Return (x, y) of the center of cell containing provided text 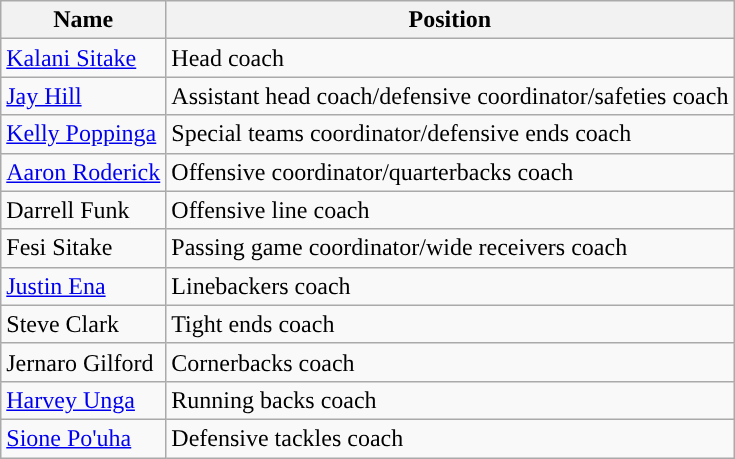
Offensive coordinator/quarterbacks coach (450, 172)
Special teams coordinator/defensive ends coach (450, 134)
Linebackers coach (450, 286)
Passing game coordinator/wide receivers coach (450, 248)
Position (450, 20)
Name (84, 20)
Cornerbacks coach (450, 362)
Sione Po'uha (84, 438)
Jay Hill (84, 96)
Kalani Sitake (84, 58)
Justin Ena (84, 286)
Darrell Funk (84, 210)
Assistant head coach/defensive coordinator/safeties coach (450, 96)
Fesi Sitake (84, 248)
Defensive tackles coach (450, 438)
Aaron Roderick (84, 172)
Offensive line coach (450, 210)
Jernaro Gilford (84, 362)
Kelly Poppinga (84, 134)
Steve Clark (84, 324)
Head coach (450, 58)
Tight ends coach (450, 324)
Harvey Unga (84, 400)
Running backs coach (450, 400)
